Detect which cell encompasses the target text, then output its [X, Y] center coordinate. 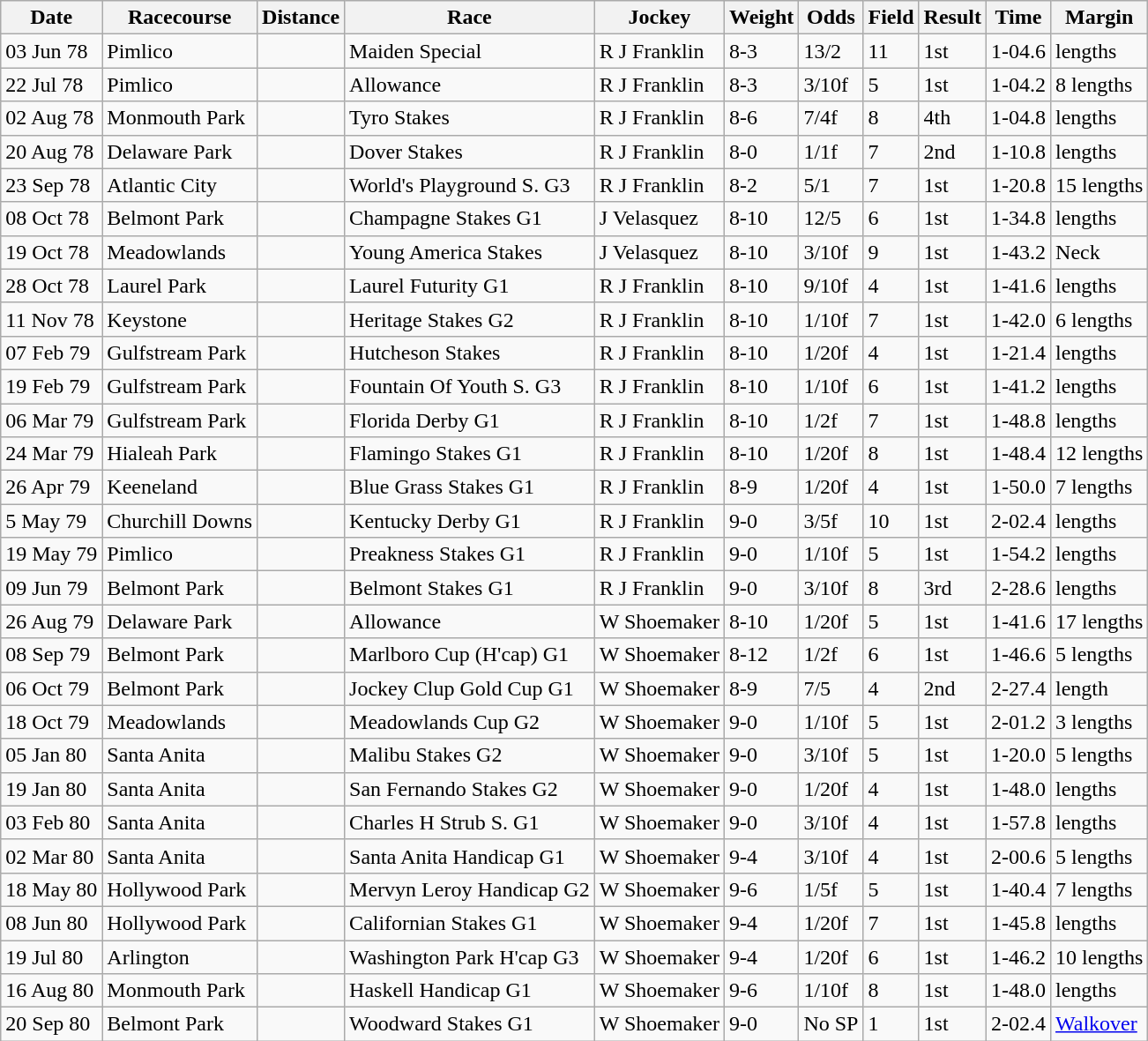
03 Jun 78 [51, 51]
18 Oct 79 [51, 722]
Maiden Special [470, 51]
8-12 [761, 655]
18 May 80 [51, 889]
Tyro Stakes [470, 118]
06 Mar 79 [51, 420]
Race [470, 18]
08 Jun 80 [51, 923]
20 Sep 80 [51, 1024]
Santa Anita Handicap G1 [470, 856]
22 Jul 78 [51, 85]
Kentucky Derby G1 [470, 521]
Weight [761, 18]
Heritage Stakes G2 [470, 319]
Washington Park H'cap G3 [470, 956]
2-01.2 [1018, 722]
26 Apr 79 [51, 487]
2-28.6 [1018, 588]
Hialeah Park [180, 454]
1-04.6 [1018, 51]
1-34.8 [1018, 219]
1/1f [831, 152]
19 May 79 [51, 554]
4th [952, 118]
Atlantic City [180, 185]
24 Mar 79 [51, 454]
8 lengths [1100, 85]
1-50.0 [1018, 487]
Keeneland [180, 487]
02 Aug 78 [51, 118]
Haskell Handicap G1 [470, 991]
1-48.4 [1018, 454]
6 lengths [1100, 319]
1-46.6 [1018, 655]
1-48.8 [1018, 420]
Laurel Futurity G1 [470, 286]
1-20.8 [1018, 185]
05 Jan 80 [51, 755]
1-42.0 [1018, 319]
Belmont Stakes G1 [470, 588]
19 Jul 80 [51, 956]
1-43.2 [1018, 252]
1-10.8 [1018, 152]
Marlboro Cup (H'cap) G1 [470, 655]
World's Playground S. G3 [470, 185]
19 Jan 80 [51, 789]
Churchill Downs [180, 521]
1-46.2 [1018, 956]
Charles H Strub S. G1 [470, 822]
Jockey [660, 18]
11 [891, 51]
1-54.2 [1018, 554]
07 Feb 79 [51, 353]
7/4f [831, 118]
Hutcheson Stakes [470, 353]
Champagne Stakes G1 [470, 219]
Date [51, 18]
5/1 [831, 185]
7/5 [831, 688]
3 lengths [1100, 722]
Laurel Park [180, 286]
17 lengths [1100, 621]
20 Aug 78 [51, 152]
02 Mar 80 [51, 856]
Fountain Of Youth S. G3 [470, 386]
Woodward Stakes G1 [470, 1024]
Young America Stakes [470, 252]
Dover Stakes [470, 152]
13/2 [831, 51]
Arlington [180, 956]
1-57.8 [1018, 822]
1-20.0 [1018, 755]
09 Jun 79 [51, 588]
Distance [302, 18]
No SP [831, 1024]
Flamingo Stakes G1 [470, 454]
28 Oct 78 [51, 286]
Malibu Stakes G2 [470, 755]
16 Aug 80 [51, 991]
Neck [1100, 252]
Time [1018, 18]
length [1100, 688]
8-2 [761, 185]
Meadowlands Cup G2 [470, 722]
10 [891, 521]
12 lengths [1100, 454]
08 Sep 79 [51, 655]
2-00.6 [1018, 856]
8-0 [761, 152]
Florida Derby G1 [470, 420]
12/5 [831, 219]
Keystone [180, 319]
11 Nov 78 [51, 319]
10 lengths [1100, 956]
03 Feb 80 [51, 822]
2-27.4 [1018, 688]
Blue Grass Stakes G1 [470, 487]
9/10f [831, 286]
1-21.4 [1018, 353]
Californian Stakes G1 [470, 923]
19 Feb 79 [51, 386]
1-45.8 [1018, 923]
San Fernando Stakes G2 [470, 789]
3/5f [831, 521]
1-40.4 [1018, 889]
8-6 [761, 118]
1-04.8 [1018, 118]
Odds [831, 18]
Field [891, 18]
1-41.2 [1018, 386]
1 [891, 1024]
Margin [1100, 18]
23 Sep 78 [51, 185]
Preakness Stakes G1 [470, 554]
Jockey Clup Gold Cup G1 [470, 688]
Walkover [1100, 1024]
3rd [952, 588]
19 Oct 78 [51, 252]
08 Oct 78 [51, 219]
1-04.2 [1018, 85]
Mervyn Leroy Handicap G2 [470, 889]
26 Aug 79 [51, 621]
Result [952, 18]
1/5f [831, 889]
5 May 79 [51, 521]
15 lengths [1100, 185]
Racecourse [180, 18]
06 Oct 79 [51, 688]
9 [891, 252]
